Extract the (X, Y) coordinate from the center of the cell holding the provided text.  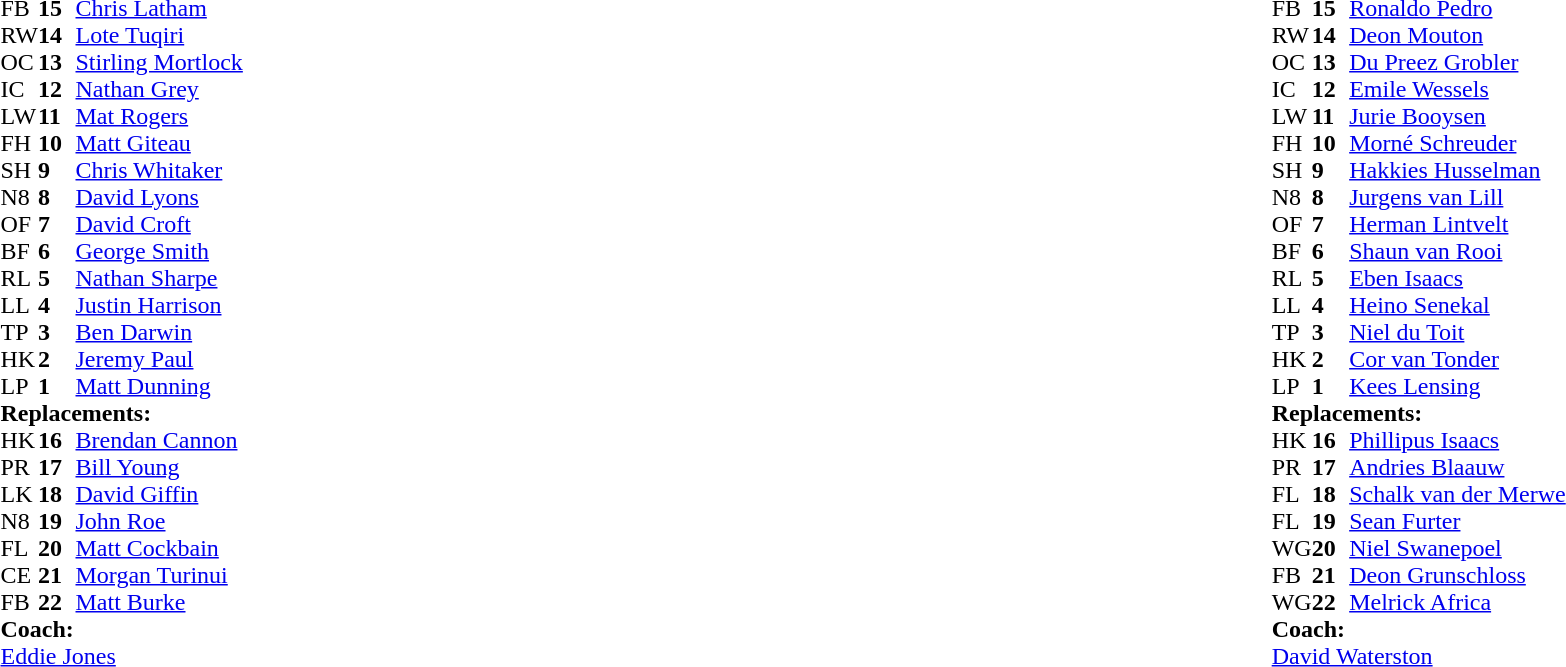
Deon Mouton (1458, 36)
Matt Cockbain (160, 548)
George Smith (160, 252)
Kees Lensing (1458, 386)
Hakkies Husselman (1458, 170)
Matt Giteau (160, 144)
Niel Swanepoel (1458, 548)
Phillipus Isaacs (1458, 440)
Shaun van Rooi (1458, 252)
Stirling Mortlock (160, 62)
Emile Wessels (1458, 90)
Andries Blaauw (1458, 468)
Heino Senekal (1458, 306)
Nathan Sharpe (160, 278)
Justin Harrison (160, 306)
Chris Whitaker (160, 170)
Schalk van der Merwe (1458, 494)
CE (19, 576)
Jurie Booysen (1458, 116)
Deon Grunschloss (1458, 576)
Matt Burke (160, 602)
Melrick Africa (1458, 602)
David Lyons (160, 198)
Nathan Grey (160, 90)
David Giffin (160, 494)
Mat Rogers (160, 116)
Eben Isaacs (1458, 278)
Niel du Toit (1458, 332)
Matt Dunning (160, 386)
Morné Schreuder (1458, 144)
Du Preez Grobler (1458, 62)
Lote Tuqiri (160, 36)
Morgan Turinui (160, 576)
LK (19, 494)
Jurgens van Lill (1458, 198)
John Roe (160, 522)
Bill Young (160, 468)
Ben Darwin (160, 332)
David Croft (160, 224)
Jeremy Paul (160, 360)
Sean Furter (1458, 522)
Brendan Cannon (160, 440)
Cor van Tonder (1458, 360)
Herman Lintvelt (1458, 224)
